For the text-containing cell, return its midpoint in (X, Y) coordinate format. 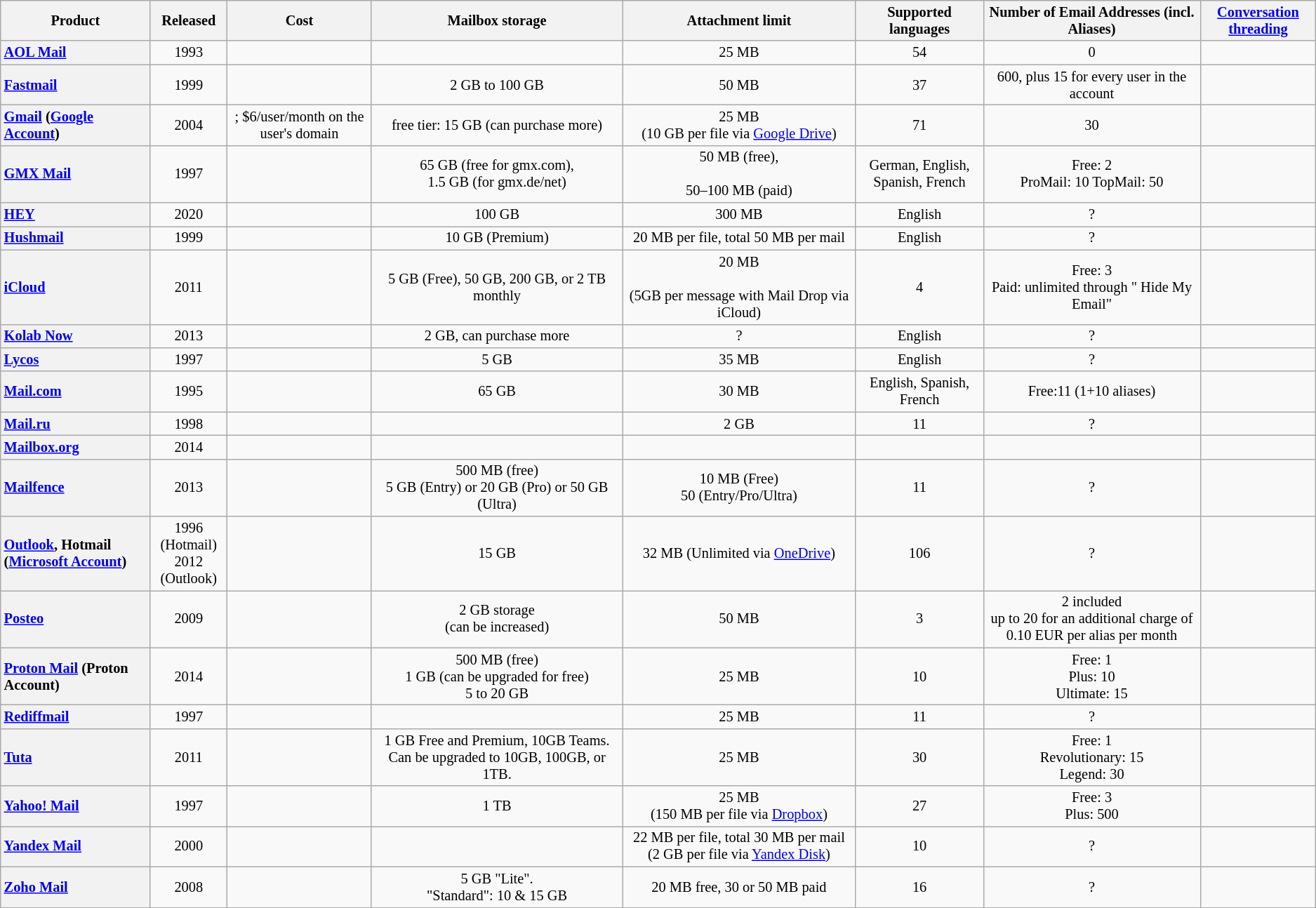
2008 (189, 887)
Free: 2ProMail: 10 TopMail: 50 (1092, 174)
54 (919, 53)
Mailbox.org (76, 447)
1998 (189, 424)
300 MB (739, 215)
65 GB (free for gmx.com), 1.5 GB (for gmx.de/net) (497, 174)
30 MB (739, 392)
3 (919, 619)
Tuta (76, 757)
2004 (189, 125)
Gmail (Google Account) (76, 125)
71 (919, 125)
50 MB (free), 50–100 MB (paid) (739, 174)
Zoho Mail (76, 887)
35 MB (739, 359)
German, English, Spanish, French (919, 174)
Yandex Mail (76, 846)
iCloud (76, 287)
Rediffmail (76, 716)
25 MB(150 MB per file via Dropbox) (739, 806)
500 MB (free)1 GB (can be upgraded for free)5 to 20 GB (497, 676)
GMX Mail (76, 174)
1 TB (497, 806)
Mailfence (76, 488)
15 GB (497, 554)
Mail.ru (76, 424)
2020 (189, 215)
1993 (189, 53)
10 GB (Premium) (497, 238)
Posteo (76, 619)
; $6/user/month on the user's domain (300, 125)
Proton Mail (Proton Account) (76, 676)
HEY (76, 215)
Free: 1Revolutionary: 15Legend: 30 (1092, 757)
2009 (189, 619)
Conversation threading (1258, 20)
37 (919, 85)
0 (1092, 53)
27 (919, 806)
Supported languages (919, 20)
1996 (Hotmail)2012 (Outlook) (189, 554)
600, plus 15 for every user in the account (1092, 85)
Product (76, 20)
Outlook, Hotmail (Microsoft Account) (76, 554)
Attachment limit (739, 20)
2 GB (739, 424)
1 GB Free and Premium, 10GB Teams. Can be upgraded to 10GB, 100GB, or 1TB. (497, 757)
Number of Email Addresses (incl. Aliases) (1092, 20)
Free: 1Plus: 10Ultimate: 15 (1092, 676)
2 includedup to 20 for an additional charge of 0.10 EUR per alias per month (1092, 619)
16 (919, 887)
2 GB to 100 GB (497, 85)
4 (919, 287)
Free: 3Plus: 500 (1092, 806)
20 MB free, 30 or 50 MB paid (739, 887)
English, Spanish, French (919, 392)
Free:11 (1+10 aliases) (1092, 392)
2000 (189, 846)
2 GB, can purchase more (497, 336)
Yahoo! Mail (76, 806)
Mailbox storage (497, 20)
Hushmail (76, 238)
Free: 3Paid: unlimited through " Hide My Email" (1092, 287)
Fastmail (76, 85)
5 GB (Free), 50 GB, 200 GB, or 2 TB monthly (497, 287)
5 GB (497, 359)
Cost (300, 20)
Mail.com (76, 392)
22 MB per file, total 30 MB per mail (2 GB per file via Yandex Disk) (739, 846)
Lycos (76, 359)
20 MB per file, total 50 MB per mail (739, 238)
500 MB (free)5 GB (Entry) or 20 GB (Pro) or 50 GB (Ultra) (497, 488)
10 MB (Free) 50 (Entry/Pro/Ultra) (739, 488)
100 GB (497, 215)
65 GB (497, 392)
5 GB "Lite"."Standard": 10 & 15 GB (497, 887)
20 MB(5GB per message with Mail Drop via iCloud) (739, 287)
Released (189, 20)
32 MB (Unlimited via OneDrive) (739, 554)
106 (919, 554)
1995 (189, 392)
25 MB(10 GB per file via Google Drive) (739, 125)
free tier: 15 GB (can purchase more) (497, 125)
Kolab Now (76, 336)
2 GB storage(can be increased) (497, 619)
AOL Mail (76, 53)
